Determine the [x, y] coordinate at the center of the cell enclosing the given text.  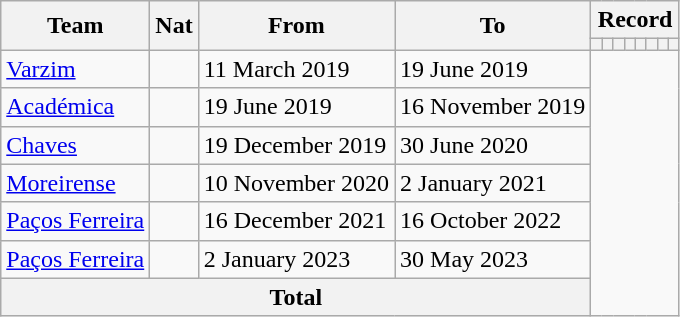
2 January 2023 [296, 259]
19 December 2019 [296, 145]
30 May 2023 [493, 259]
30 June 2020 [493, 145]
10 November 2020 [296, 183]
Chaves [76, 145]
Varzim [76, 69]
2 January 2021 [493, 183]
Total [296, 297]
16 December 2021 [296, 221]
Académica [76, 107]
Nat [174, 26]
From [296, 26]
11 March 2019 [296, 69]
16 November 2019 [493, 107]
Record [635, 20]
To [493, 26]
16 October 2022 [493, 221]
Moreirense [76, 183]
Team [76, 26]
